Extract the [x, y] coordinate from the center of the cell holding the provided text.  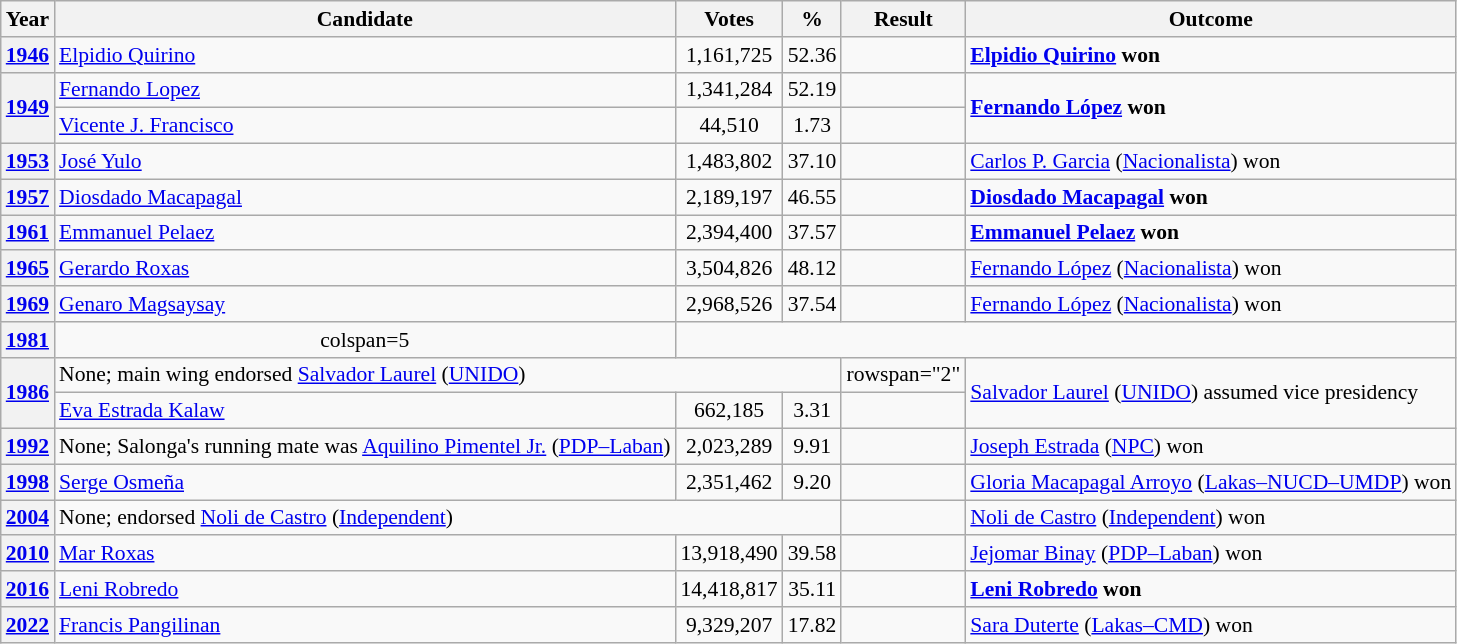
9.20 [812, 482]
2016 [28, 589]
Elpidio Quirino [364, 55]
colspan=5 [364, 340]
2,023,289 [728, 447]
None; Salonga's running mate was Aquilino Pimentel Jr. (PDP–Laban) [364, 447]
2004 [28, 518]
1986 [28, 392]
Gloria Macapagal Arroyo (Lakas–NUCD–UMDP) won [1210, 482]
Diosdado Macapagal [364, 197]
Year [28, 19]
Votes [728, 19]
37.10 [812, 162]
2010 [28, 554]
% [812, 19]
Outcome [1210, 19]
1969 [28, 304]
None; main wing endorsed Salvador Laurel (UNIDO) [448, 375]
Carlos P. Garcia (Nacionalista) won [1210, 162]
Eva Estrada Kalaw [364, 411]
Gerardo Roxas [364, 269]
Diosdado Macapagal won [1210, 197]
37.54 [812, 304]
48.12 [812, 269]
Vicente J. Francisco [364, 126]
1957 [28, 197]
Candidate [364, 19]
35.11 [812, 589]
Francis Pangilinan [364, 625]
José Yulo [364, 162]
1953 [28, 162]
2,351,462 [728, 482]
Mar Roxas [364, 554]
Salvador Laurel (UNIDO) assumed vice presidency [1210, 392]
2022 [28, 625]
Elpidio Quirino won [1210, 55]
1,341,284 [728, 90]
Joseph Estrada (NPC) won [1210, 447]
Noli de Castro (Independent) won [1210, 518]
44,510 [728, 126]
3,504,826 [728, 269]
1961 [28, 233]
1.73 [812, 126]
Emmanuel Pelaez won [1210, 233]
1998 [28, 482]
1,483,802 [728, 162]
14,418,817 [728, 589]
2,394,400 [728, 233]
Result [903, 19]
9.91 [812, 447]
1992 [28, 447]
Leni Robredo [364, 589]
3.31 [812, 411]
Jejomar Binay (PDP–Laban) won [1210, 554]
1946 [28, 55]
662,185 [728, 411]
Genaro Magsaysay [364, 304]
37.57 [812, 233]
17.82 [812, 625]
52.36 [812, 55]
1965 [28, 269]
Sara Duterte (Lakas–CMD) won [1210, 625]
Leni Robredo won [1210, 589]
13,918,490 [728, 554]
Fernando López won [1210, 108]
1981 [28, 340]
2,968,526 [728, 304]
Serge Osmeña [364, 482]
1949 [28, 108]
39.58 [812, 554]
46.55 [812, 197]
1,161,725 [728, 55]
9,329,207 [728, 625]
None; endorsed Noli de Castro (Independent) [448, 518]
52.19 [812, 90]
2,189,197 [728, 197]
rowspan="2" [903, 375]
Fernando Lopez [364, 90]
Emmanuel Pelaez [364, 233]
